Determine the (X, Y) coordinate at the center of the cell enclosing the given text.  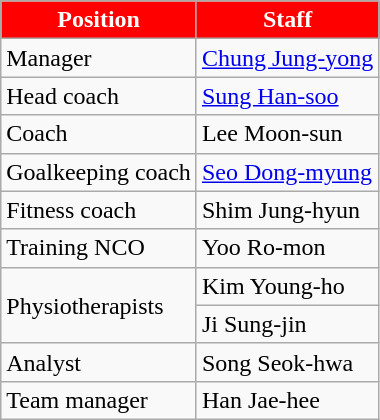
Coach (99, 134)
Position (99, 20)
Staff (287, 20)
Manager (99, 58)
Team manager (99, 400)
Physiotherapists (99, 305)
Lee Moon-sun (287, 134)
Ji Sung-jin (287, 324)
Han Jae-hee (287, 400)
Head coach (99, 96)
Shim Jung-hyun (287, 210)
Sung Han-soo (287, 96)
Chung Jung-yong (287, 58)
Fitness coach (99, 210)
Kim Young-ho (287, 286)
Analyst (99, 362)
Goalkeeping coach (99, 172)
Yoo Ro-mon (287, 248)
Training NCO (99, 248)
Seo Dong-myung (287, 172)
Song Seok-hwa (287, 362)
